Detect which cell encompasses the target text, then output its (X, Y) center coordinate. 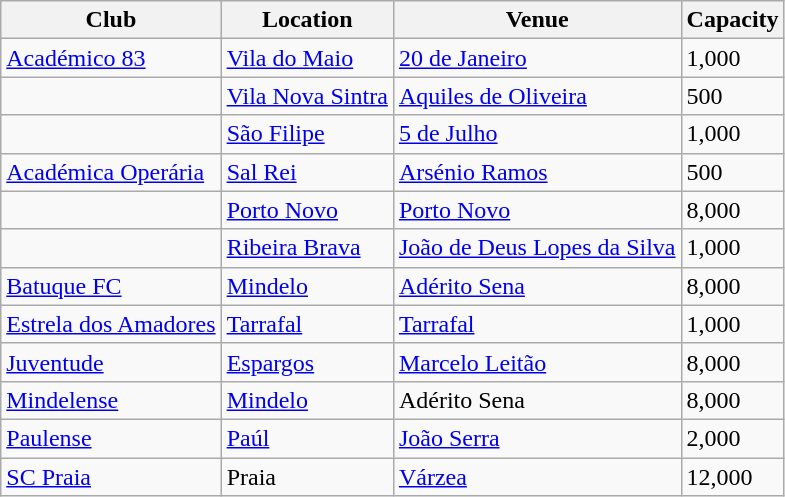
Várzea (537, 477)
20 de Janeiro (537, 58)
Praia (307, 477)
Mindelense (111, 400)
Club (111, 20)
5 de Julho (537, 134)
12,000 (732, 477)
Aquiles de Oliveira (537, 96)
Paúl (307, 438)
Juventude (111, 362)
João Serra (537, 438)
São Filipe (307, 134)
Vila Nova Sintra (307, 96)
Arsénio Ramos (537, 172)
Sal Rei (307, 172)
Marcelo Leitão (537, 362)
Académica Operária (111, 172)
SC Praia (111, 477)
Paulense (111, 438)
Batuque FC (111, 286)
João de Deus Lopes da Silva (537, 248)
Vila do Maio (307, 58)
Espargos (307, 362)
Capacity (732, 20)
Ribeira Brava (307, 248)
Venue (537, 20)
Location (307, 20)
Académico 83 (111, 58)
2,000 (732, 438)
Estrela dos Amadores (111, 324)
